Output the (X, Y) coordinate of the center of the cell containing the given text.  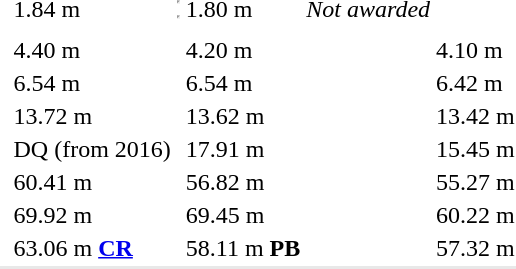
4.40 m (92, 50)
13.72 m (92, 116)
63.06 m CR (92, 248)
13.62 m (242, 116)
56.82 m (242, 182)
60.41 m (92, 182)
4.20 m (242, 50)
DQ (from 2016) (92, 149)
17.91 m (242, 149)
58.11 m PB (242, 248)
69.92 m (92, 215)
69.45 m (242, 215)
